Scan for the cell matching the given text and deliver its [X, Y] coordinate at center. 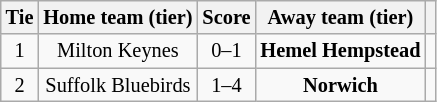
Norwich [340, 85]
Suffolk Bluebirds [118, 85]
2 [20, 85]
0–1 [226, 51]
Home team (tier) [118, 17]
1 [20, 51]
Away team (tier) [340, 17]
Score [226, 17]
Milton Keynes [118, 51]
Hemel Hempstead [340, 51]
Tie [20, 17]
1–4 [226, 85]
